Return [x, y] of the center of cell containing provided text 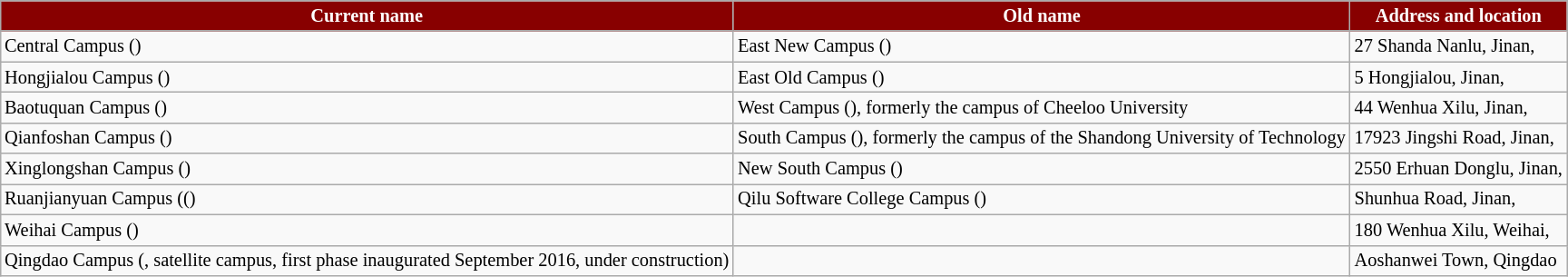
Qingdao Campus (, satellite campus, first phase inaugurated September 2016, under construction) [367, 261]
Hongjialou Campus () [367, 77]
West Campus (), formerly the campus of Cheeloo University [1042, 107]
27 Shanda Nanlu, Jinan, [1459, 46]
Xinglongshan Campus () [367, 169]
Old name [1042, 15]
Central Campus () [367, 46]
Qianfoshan Campus () [367, 138]
Current name [367, 15]
Shunhua Road, Jinan, [1459, 199]
44 Wenhua Xilu, Jinan, [1459, 107]
Ruanjianyuan Campus (() [367, 199]
East New Campus () [1042, 46]
Baotuquan Campus () [367, 107]
17923 Jingshi Road, Jinan, [1459, 138]
Qilu Software College Campus () [1042, 199]
Address and location [1459, 15]
Aoshanwei Town, Qingdao [1459, 261]
New South Campus () [1042, 169]
South Campus (), formerly the campus of the Shandong University of Technology [1042, 138]
2550 Erhuan Donglu, Jinan, [1459, 169]
180 Wenhua Xilu, Weihai, [1459, 230]
Weihai Campus () [367, 230]
5 Hongjialou, Jinan, [1459, 77]
East Old Campus () [1042, 77]
